Detect which cell encompasses the target text, then output its [X, Y] center coordinate. 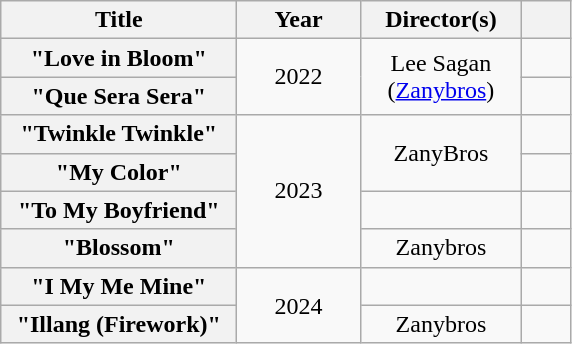
Director(s) [440, 20]
2023 [299, 191]
"Que Sera Sera" [119, 96]
Title [119, 20]
ZanyBros [440, 153]
2024 [299, 305]
2022 [299, 77]
Lee Sagan (Zanybros) [440, 77]
"Twinkle Twinkle" [119, 134]
"My Color" [119, 172]
"I My Me Mine" [119, 286]
"Illang (Firework)" [119, 324]
Year [299, 20]
"To My Boyfriend" [119, 210]
"Blossom" [119, 248]
"Love in Bloom" [119, 58]
